Locate the cell with the specified text and output its (x, y) center coordinate. 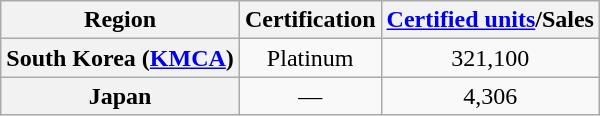
Region (120, 20)
Certified units/Sales (490, 20)
South Korea (KMCA) (120, 58)
— (310, 96)
321,100 (490, 58)
Platinum (310, 58)
Japan (120, 96)
4,306 (490, 96)
Certification (310, 20)
